Extract the [X, Y] coordinate from the center of the cell holding the provided text.  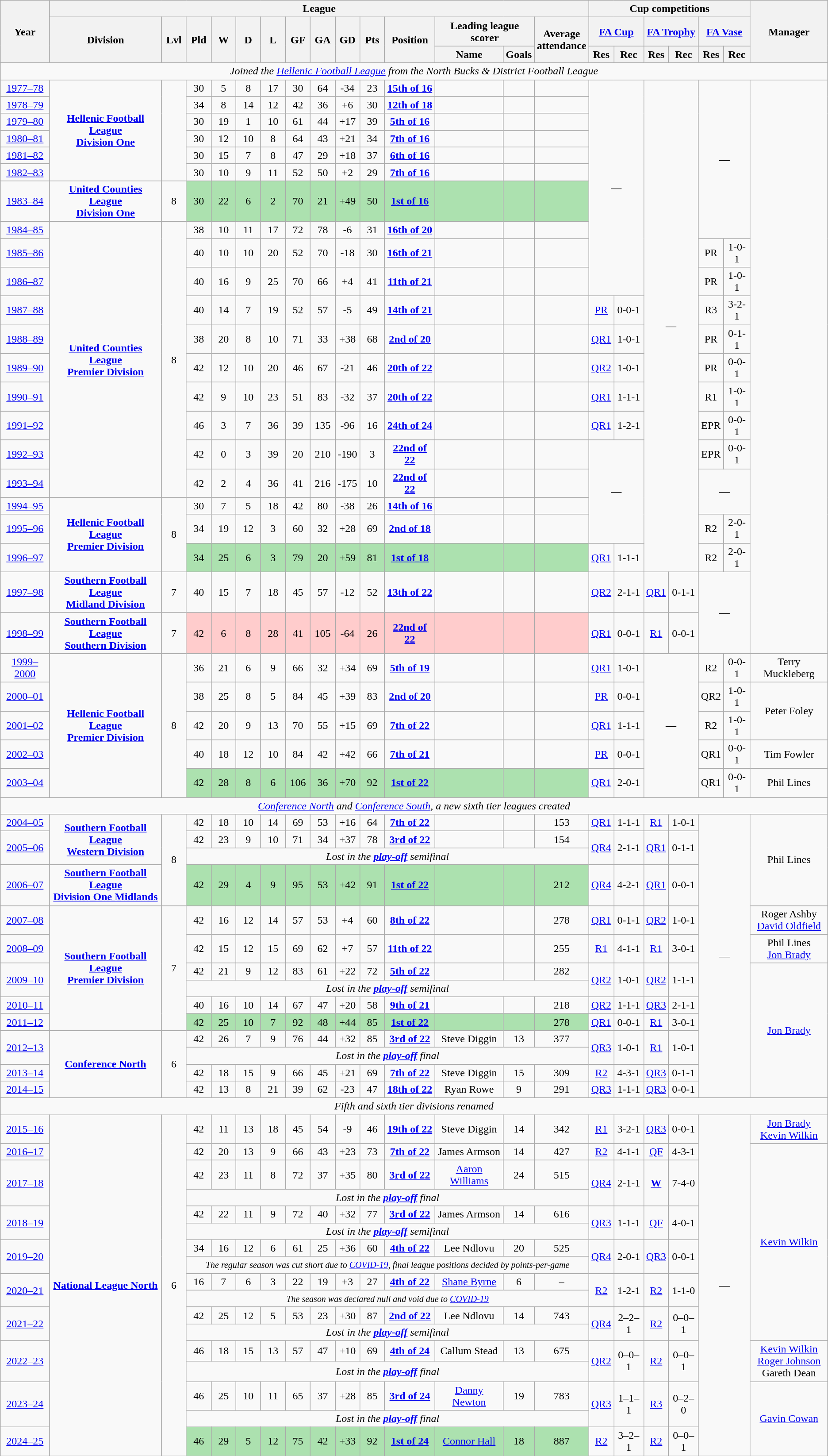
Connor Hall [469, 1442]
1998–99 [25, 633]
3–2–1 [629, 1442]
GD [348, 40]
-9 [348, 1129]
11th of 22 [410, 949]
Terry Muckleberg [789, 667]
2007–08 [25, 920]
Hellenic Football LeagueDivision One [105, 130]
1992–93 [25, 454]
7th of 21 [410, 754]
79 [298, 558]
1988–89 [25, 339]
1986–87 [25, 281]
-21 [348, 368]
United Counties LeaguePremier Division [105, 359]
D [248, 40]
+17 [348, 122]
106 [298, 783]
1984–85 [25, 230]
Manager [789, 32]
73 [372, 1152]
68 [372, 339]
49 [372, 311]
2000–01 [25, 697]
Phil LinesJon Brady [789, 949]
Aaron Williams [469, 1175]
+44 [348, 1022]
282 [562, 971]
87 [372, 1315]
31 [372, 230]
+59 [348, 558]
2013–14 [25, 1072]
75 [298, 1442]
Pld [199, 40]
1st of 18 [410, 558]
2017–18 [25, 1183]
L [273, 40]
-96 [348, 426]
1990–91 [25, 397]
+70 [348, 783]
1st of 24 [410, 1442]
League [319, 9]
743 [562, 1315]
2020–21 [25, 1290]
The season was declared null and void due to COVID-19 [387, 1298]
-34 [348, 88]
-12 [348, 592]
+30 [348, 1315]
Cup competitions [670, 9]
2015–16 [25, 1129]
-190 [348, 454]
218 [562, 1005]
427 [562, 1152]
+35 [348, 1175]
Southern Football LeagueWestern Division [105, 840]
Roger AshbyDavid Oldfield [789, 920]
Averageattendance [562, 40]
+33 [348, 1442]
Southern Football LeagueMidland Division [105, 592]
2004–05 [25, 823]
54 [322, 1129]
Lvl [174, 40]
0 [223, 454]
525 [562, 1248]
3rd of 24 [410, 1396]
Kevin Wilkin [789, 1242]
153 [562, 823]
2018–19 [25, 1223]
12th of 18 [410, 105]
19th of 22 [410, 1129]
The regular season was cut short due to COVID-19, final league positions decided by points-per-game [387, 1265]
+36 [348, 1248]
7-4-0 [684, 1183]
1980–81 [25, 139]
51 [298, 397]
-38 [348, 506]
1 [248, 122]
1996–97 [25, 558]
6th of 16 [410, 155]
FA Cup [616, 32]
5th of 22 [410, 971]
2006–07 [25, 885]
1978–79 [25, 105]
2009–10 [25, 980]
+37 [348, 840]
+16 [348, 823]
4-0-1 [684, 1223]
United Counties LeagueDivision One [105, 201]
48 [322, 1022]
212 [562, 885]
Conference North [105, 1064]
+20 [348, 1005]
255 [562, 949]
1982–83 [25, 172]
1999–2000 [25, 667]
Leading league scorer [485, 32]
783 [562, 1396]
27 [372, 1282]
+34 [348, 667]
135 [322, 426]
2nd of 22 [410, 1315]
0–2–0 [684, 1405]
Southern Football LeagueSouthern Division [105, 633]
1977–78 [25, 88]
2022–23 [25, 1361]
Pts [372, 40]
1997–98 [25, 592]
2023–24 [25, 1405]
1979–80 [25, 122]
2010–11 [25, 1005]
887 [562, 1442]
1991–92 [25, 426]
616 [562, 1214]
+18 [348, 155]
1995–96 [25, 528]
2nd of 18 [410, 528]
Joined the Hellenic Football League from the North Bucks & District Football League [414, 71]
1987–88 [25, 311]
81 [372, 558]
1981–82 [25, 155]
58 [372, 1005]
1983–84 [25, 201]
2005–06 [25, 848]
Tim Fowler [789, 754]
Southern Football LeagueDivision One Midlands [105, 885]
+7 [348, 949]
National League North [105, 1285]
2016–17 [25, 1152]
2012–13 [25, 1047]
2–2–1 [629, 1324]
1-1-0 [684, 1290]
342 [562, 1129]
-32 [348, 397]
– [562, 1282]
55 [322, 725]
4th of 24 [410, 1351]
15th of 16 [410, 88]
1–1–1 [629, 1405]
95 [298, 885]
216 [322, 483]
9th of 21 [410, 1005]
2008–09 [25, 949]
Position [410, 40]
77 [372, 1214]
Year [25, 32]
+3 [348, 1282]
2024–25 [25, 1442]
+15 [348, 725]
24 [519, 1175]
2019–20 [25, 1256]
65 [298, 1396]
291 [562, 1090]
-6 [348, 230]
Peter Foley [789, 711]
+23 [348, 1152]
2014–15 [25, 1090]
Southern Football LeaguePremier Division [105, 968]
FA Vase [724, 32]
Shane Byrne [469, 1282]
2002–03 [25, 754]
1994–95 [25, 506]
4-2-1 [629, 885]
2003–04 [25, 783]
16th of 20 [410, 230]
1989–90 [25, 368]
675 [562, 1351]
+22 [348, 971]
5th of 16 [410, 122]
2011–12 [25, 1022]
Kevin WilkinRoger JohnsonGareth Dean [789, 1361]
FA Trophy [671, 32]
Goals [519, 54]
1st of 16 [410, 201]
-18 [348, 252]
18th of 22 [410, 1090]
13th of 22 [410, 592]
377 [562, 1039]
+6 [348, 105]
Jon BradyKevin Wilkin [789, 1129]
Callum Stead [469, 1351]
33 [322, 339]
5th of 19 [410, 667]
+38 [348, 339]
309 [562, 1072]
Fifth and sixth tier divisions renamed [414, 1106]
91 [372, 885]
Division [105, 40]
14th of 16 [410, 506]
-23 [348, 1090]
515 [562, 1175]
Name [469, 54]
Ryan Rowe [469, 1090]
11th of 21 [410, 281]
105 [322, 633]
+49 [348, 201]
+39 [348, 697]
2021–22 [25, 1324]
+2 [348, 172]
76 [298, 1039]
-5 [348, 311]
GF [298, 40]
-175 [348, 483]
Gavin Cowan [789, 1419]
Danny Newton [469, 1396]
24th of 24 [410, 426]
210 [322, 454]
1993–94 [25, 483]
154 [562, 840]
1985–86 [25, 252]
+10 [348, 1351]
14th of 21 [410, 311]
-64 [348, 633]
Jon Brady [789, 1030]
Conference North and Conference South, a new sixth tier leagues created [414, 806]
2001–02 [25, 725]
16th of 21 [410, 252]
GA [322, 40]
8th of 22 [410, 920]
